Extract the [X, Y] coordinate from the center of the cell holding the provided text.  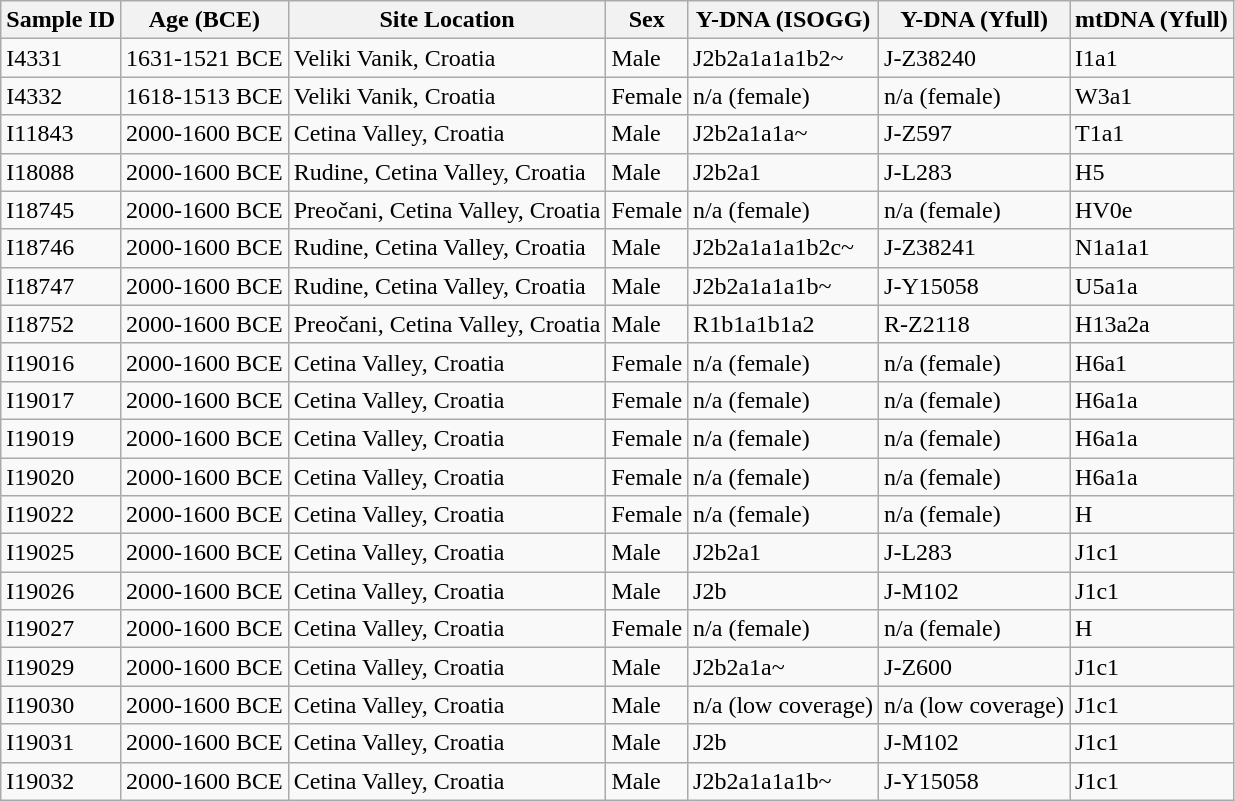
U5a1a [1152, 286]
J-Z38241 [974, 248]
H5 [1152, 172]
Age (BCE) [204, 20]
I19026 [61, 591]
I18088 [61, 172]
I19031 [61, 743]
J-Z38240 [974, 58]
I18752 [61, 324]
I19025 [61, 553]
R1b1a1b1a2 [784, 324]
I19032 [61, 781]
1631-1521 BCE [204, 58]
H6a1 [1152, 362]
T1a1 [1152, 134]
I11843 [61, 134]
N1a1a1 [1152, 248]
J-Z597 [974, 134]
I19030 [61, 705]
W3a1 [1152, 96]
I19029 [61, 667]
I1a1 [1152, 58]
I19020 [61, 477]
J2b2a1a1a1b2~ [784, 58]
1618-1513 BCE [204, 96]
H13a2a [1152, 324]
I4331 [61, 58]
I19027 [61, 629]
HV0e [1152, 210]
Site Location [447, 20]
I19016 [61, 362]
I18746 [61, 248]
Sex [647, 20]
I4332 [61, 96]
I19017 [61, 400]
J2b2a1a1a~ [784, 134]
R-Z2118 [974, 324]
J2b2a1a1a1b2c~ [784, 248]
Y-DNA (ISOGG) [784, 20]
I19019 [61, 438]
J-Z600 [974, 667]
mtDNA (Yfull) [1152, 20]
I18747 [61, 286]
J2b2a1a~ [784, 667]
I18745 [61, 210]
Sample ID [61, 20]
Y-DNA (Yfull) [974, 20]
I19022 [61, 515]
